Determine the [x, y] coordinate at the center of the cell enclosing the given text.  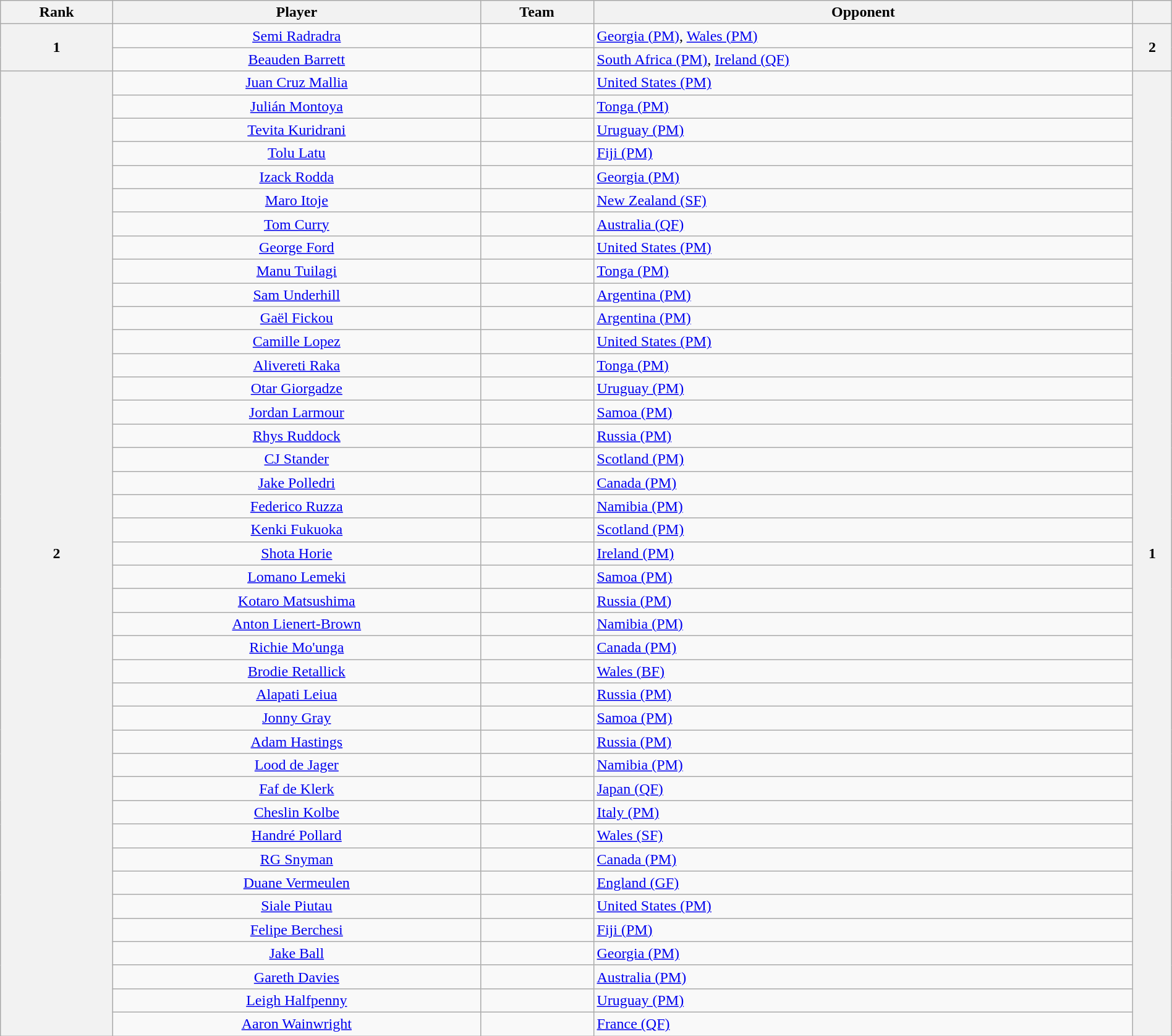
Alapati Leiua [297, 695]
Richie Mo'unga [297, 647]
Japan (QF) [863, 789]
Kenki Fukuoka [297, 530]
Julián Montoya [297, 106]
Wales (SF) [863, 836]
Manu Tuilagi [297, 271]
Federico Ruzza [297, 506]
Alivereti Raka [297, 365]
Jake Ball [297, 953]
Leigh Halfpenny [297, 1000]
Jonny Gray [297, 718]
Faf de Klerk [297, 789]
Rhys Ruddock [297, 436]
Shota Horie [297, 553]
England (GF) [863, 883]
Anton Lienert-Brown [297, 624]
Duane Vermeulen [297, 883]
Player [297, 12]
Cheslin Kolbe [297, 812]
Jake Polledri [297, 483]
George Ford [297, 247]
Maro Itoje [297, 200]
Felipe Berchesi [297, 930]
Jordan Larmour [297, 412]
New Zealand (SF) [863, 200]
Sam Underhill [297, 295]
Tolu Latu [297, 153]
Gaël Fickou [297, 318]
Siale Piutau [297, 906]
Lood de Jager [297, 765]
Tevita Kuridrani [297, 130]
Team [537, 12]
Camille Lopez [297, 342]
Semi Radradra [297, 36]
Juan Cruz Mallia [297, 83]
RG Snyman [297, 859]
Lomano Lemeki [297, 577]
CJ Stander [297, 459]
Italy (PM) [863, 812]
Gareth Davies [297, 977]
Beauden Barrett [297, 59]
France (QF) [863, 1024]
South Africa (PM), Ireland (QF) [863, 59]
Australia (QF) [863, 224]
Otar Giorgadze [297, 389]
Brodie Retallick [297, 671]
Georgia (PM), Wales (PM) [863, 36]
Izack Rodda [297, 177]
Kotaro Matsushima [297, 600]
Wales (BF) [863, 671]
Australia (PM) [863, 977]
Rank [57, 12]
Adam Hastings [297, 742]
Opponent [863, 12]
Handré Pollard [297, 836]
Ireland (PM) [863, 553]
Tom Curry [297, 224]
Aaron Wainwright [297, 1024]
